From the cell containing the given text, extract its center point as (X, Y) coordinate. 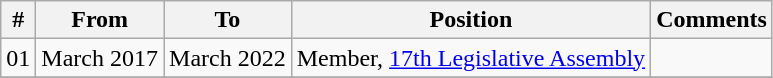
March 2022 (228, 58)
# (18, 20)
March 2017 (100, 58)
Member, 17th Legislative Assembly (470, 58)
01 (18, 58)
Comments (712, 20)
Position (470, 20)
From (100, 20)
To (228, 20)
